Capture the cell that displays the provided text and extract its (X, Y) central coordinate. 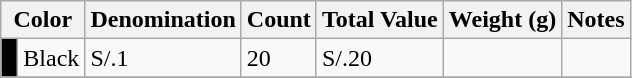
Notes (596, 20)
Total Value (380, 20)
Weight (g) (502, 20)
Color (43, 20)
Black (52, 58)
20 (278, 58)
Denomination (163, 20)
S/.1 (163, 58)
Count (278, 20)
S/.20 (380, 58)
